For the text-containing cell, return its midpoint in (x, y) coordinate format. 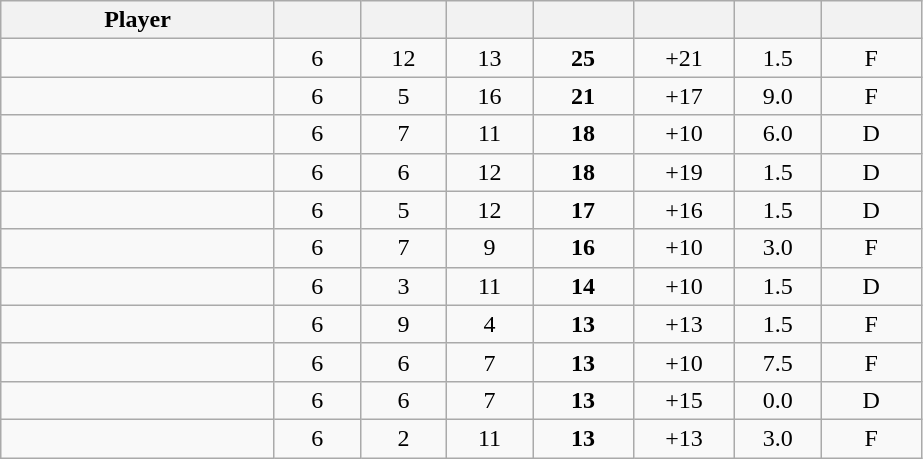
+15 (684, 400)
7.5 (778, 362)
0.0 (778, 400)
21 (582, 96)
9.0 (778, 96)
+16 (684, 210)
+21 (684, 58)
+19 (684, 172)
17 (582, 210)
Player (138, 20)
14 (582, 286)
6.0 (778, 134)
+17 (684, 96)
25 (582, 58)
2 (403, 438)
4 (489, 324)
3 (403, 286)
